Scan for the cell matching the given text and deliver its (x, y) coordinate at center. 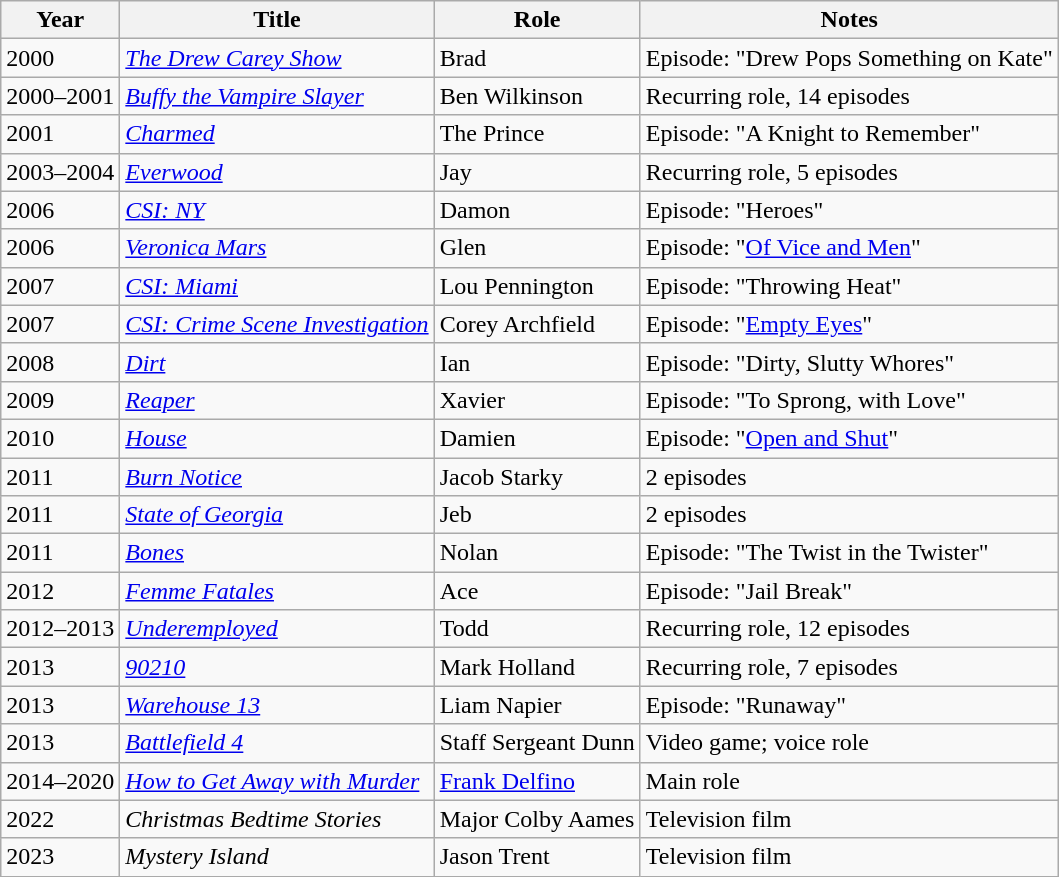
Episode: "To Sprong, with Love" (849, 400)
How to Get Away with Murder (277, 781)
Episode: "Throwing Heat" (849, 286)
Recurring role, 5 episodes (849, 172)
Frank Delfino (537, 781)
Jay (537, 172)
Xavier (537, 400)
2000 (60, 58)
CSI: NY (277, 210)
Episode: "Runaway" (849, 705)
Year (60, 20)
2000–2001 (60, 96)
Christmas Bedtime Stories (277, 819)
State of Georgia (277, 515)
Episode: "Open and Shut" (849, 438)
Ace (537, 591)
Mark Holland (537, 667)
2023 (60, 857)
2012 (60, 591)
Dirt (277, 362)
Ben Wilkinson (537, 96)
Buffy the Vampire Slayer (277, 96)
90210 (277, 667)
Recurring role, 14 episodes (849, 96)
The Drew Carey Show (277, 58)
Role (537, 20)
2009 (60, 400)
Episode: "Of Vice and Men" (849, 248)
Corey Archfield (537, 324)
Jeb (537, 515)
Title (277, 20)
Episode: "Empty Eyes" (849, 324)
Episode: "A Knight to Remember" (849, 134)
Everwood (277, 172)
Ian (537, 362)
Episode: "Heroes" (849, 210)
Liam Napier (537, 705)
Damon (537, 210)
Charmed (277, 134)
Lou Pennington (537, 286)
2001 (60, 134)
Veronica Mars (277, 248)
2008 (60, 362)
Damien (537, 438)
Episode: "Jail Break" (849, 591)
2003–2004 (60, 172)
The Prince (537, 134)
CSI: Crime Scene Investigation (277, 324)
Episode: "Drew Pops Something on Kate" (849, 58)
Underemployed (277, 629)
Battlefield 4 (277, 743)
Recurring role, 12 episodes (849, 629)
Recurring role, 7 episodes (849, 667)
Warehouse 13 (277, 705)
Episode: "The Twist in the Twister" (849, 553)
Jason Trent (537, 857)
Jacob Starky (537, 477)
CSI: Miami (277, 286)
Burn Notice (277, 477)
Main role (849, 781)
Major Colby Aames (537, 819)
Todd (537, 629)
Notes (849, 20)
Staff Sergeant Dunn (537, 743)
Brad (537, 58)
Episode: "Dirty, Slutty Whores" (849, 362)
Femme Fatales (277, 591)
Bones (277, 553)
Reaper (277, 400)
Video game; voice role (849, 743)
2010 (60, 438)
Mystery Island (277, 857)
2014–2020 (60, 781)
Nolan (537, 553)
Glen (537, 248)
2012–2013 (60, 629)
2022 (60, 819)
House (277, 438)
